Find where the given text appears and provide that cell's center as [X, Y] coordinate. 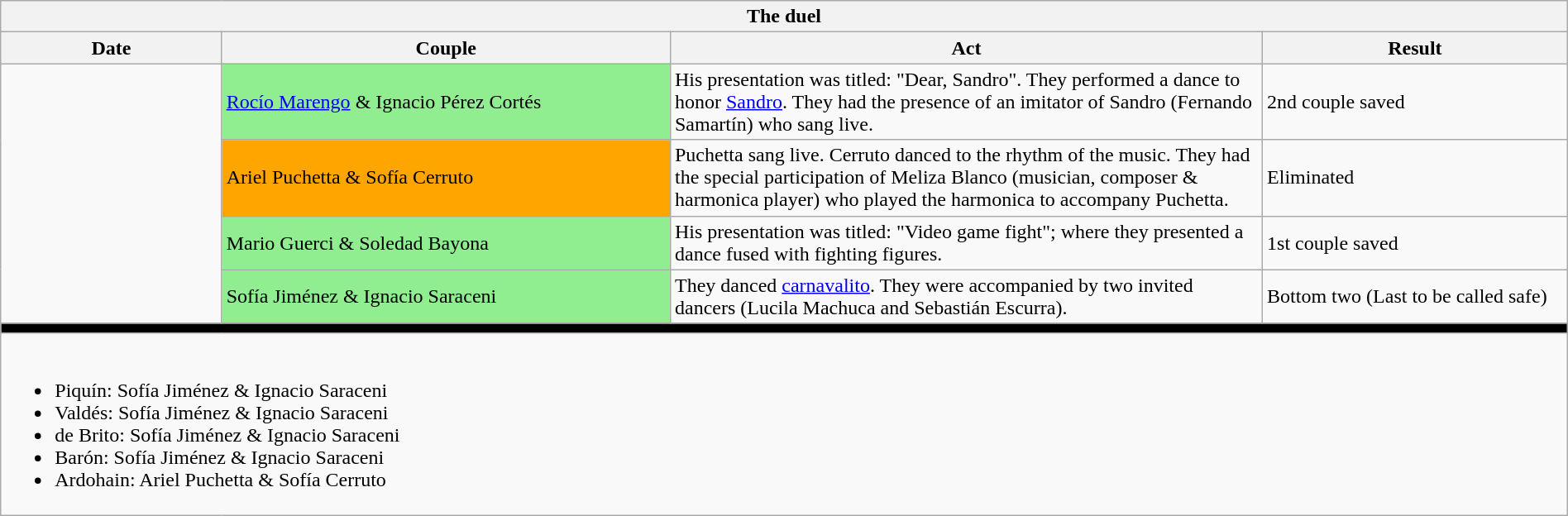
They danced carnavalito. They were accompanied by two invited dancers (Lucila Machuca and Sebastián Escurra). [966, 296]
1st couple saved [1416, 243]
Mario Guerci & Soledad Bayona [446, 243]
His presentation was titled: "Video game fight"; where they presented a dance fused with fighting figures. [966, 243]
Rocío Marengo & Ignacio Pérez Cortés [446, 102]
Sofía Jiménez & Ignacio Saraceni [446, 296]
Bottom two (Last to be called safe) [1416, 296]
The duel [784, 17]
Eliminated [1416, 178]
Couple [446, 48]
2nd couple saved [1416, 102]
Result [1416, 48]
Ariel Puchetta & Sofía Cerruto [446, 178]
Date [111, 48]
Act [966, 48]
